Return [x, y] of the center of cell containing provided text 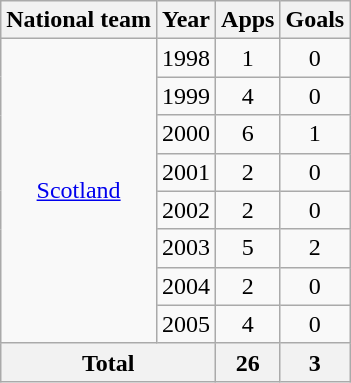
National team [79, 20]
2002 [186, 210]
Apps [248, 20]
5 [248, 248]
3 [315, 362]
2003 [186, 248]
Year [186, 20]
Goals [315, 20]
Scotland [79, 191]
2004 [186, 286]
2001 [186, 172]
2000 [186, 134]
1999 [186, 96]
6 [248, 134]
1998 [186, 58]
26 [248, 362]
2005 [186, 324]
Total [108, 362]
